For the text-containing cell, return its midpoint in [X, Y] coordinate format. 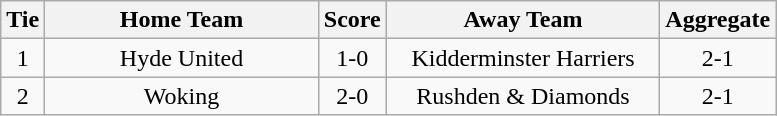
Tie [23, 20]
Away Team [523, 20]
1 [23, 58]
Score [352, 20]
Hyde United [182, 58]
Kidderminster Harriers [523, 58]
2-0 [352, 96]
Aggregate [718, 20]
Home Team [182, 20]
1-0 [352, 58]
Woking [182, 96]
2 [23, 96]
Rushden & Diamonds [523, 96]
